Find where the given text appears and provide that cell's center as [x, y] coordinate. 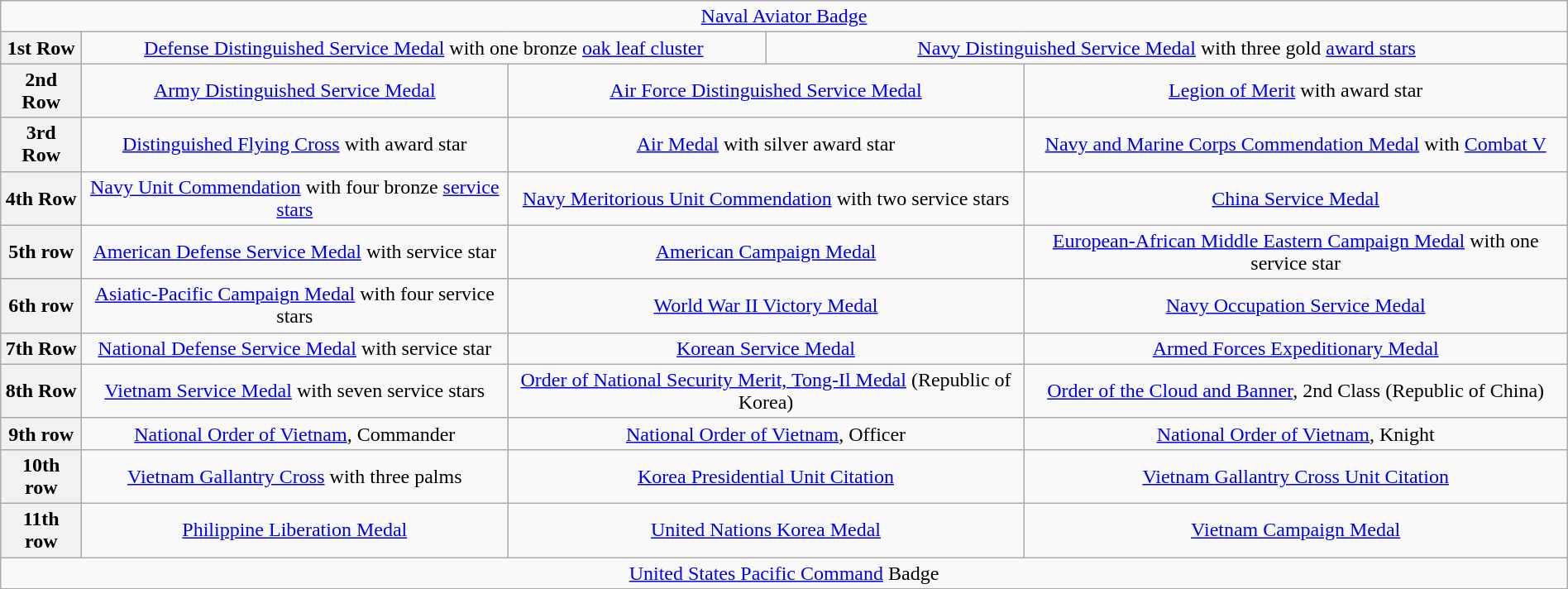
11th row [41, 529]
Navy Occupation Service Medal [1295, 306]
European-African Middle Eastern Campaign Medal with one service star [1295, 251]
National Defense Service Medal with service star [294, 348]
Armed Forces Expeditionary Medal [1295, 348]
3rd Row [41, 144]
Order of the Cloud and Banner, 2nd Class (Republic of China) [1295, 390]
Asiatic-Pacific Campaign Medal with four service stars [294, 306]
6th row [41, 306]
Navy Distinguished Service Medal with three gold award stars [1166, 48]
Vietnam Service Medal with seven service stars [294, 390]
Vietnam Campaign Medal [1295, 529]
Navy and Marine Corps Commendation Medal with Combat V [1295, 144]
United States Pacific Command Badge [784, 573]
Korea Presidential Unit Citation [766, 476]
National Order of Vietnam, Knight [1295, 433]
8th Row [41, 390]
Order of National Security Merit, Tong-Il Medal (Republic of Korea) [766, 390]
China Service Medal [1295, 199]
Vietnam Gallantry Cross Unit Citation [1295, 476]
United Nations Korea Medal [766, 529]
Air Force Distinguished Service Medal [766, 91]
Navy Unit Commendation with four bronze service stars [294, 199]
Army Distinguished Service Medal [294, 91]
Distinguished Flying Cross with award star [294, 144]
2nd Row [41, 91]
Navy Meritorious Unit Commendation with two service stars [766, 199]
7th Row [41, 348]
World War II Victory Medal [766, 306]
9th row [41, 433]
1st Row [41, 48]
4th Row [41, 199]
National Order of Vietnam, Officer [766, 433]
10th row [41, 476]
American Defense Service Medal with service star [294, 251]
Defense Distinguished Service Medal with one bronze oak leaf cluster [423, 48]
Korean Service Medal [766, 348]
Legion of Merit with award star [1295, 91]
Vietnam Gallantry Cross with three palms [294, 476]
American Campaign Medal [766, 251]
National Order of Vietnam, Commander [294, 433]
5th row [41, 251]
Air Medal with silver award star [766, 144]
Naval Aviator Badge [784, 17]
Philippine Liberation Medal [294, 529]
